Extract the [x, y] coordinate from the center of the cell holding the provided text.  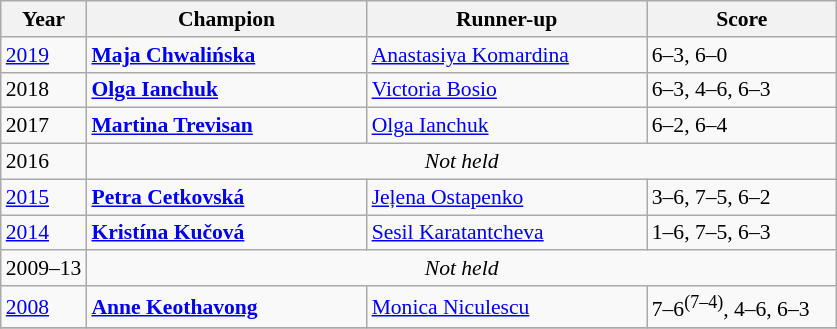
6–3, 4–6, 6–3 [742, 90]
2018 [44, 90]
Jeļena Ostapenko [507, 197]
7–6(7–4), 4–6, 6–3 [742, 306]
Anne Keothavong [226, 306]
6–3, 6–0 [742, 55]
Petra Cetkovská [226, 197]
2008 [44, 306]
Score [742, 19]
Kristína Kučová [226, 233]
2016 [44, 162]
2017 [44, 126]
Year [44, 19]
Runner-up [507, 19]
3–6, 7–5, 6–2 [742, 197]
Champion [226, 19]
2014 [44, 233]
Anastasiya Komardina [507, 55]
Martina Trevisan [226, 126]
Victoria Bosio [507, 90]
2015 [44, 197]
Sesil Karatantcheva [507, 233]
2009–13 [44, 269]
1–6, 7–5, 6–3 [742, 233]
2019 [44, 55]
Maja Chwalińska [226, 55]
6–2, 6–4 [742, 126]
Monica Niculescu [507, 306]
